Pinpoint the cell where the given text exists, returning its (X, Y) midpoint coordinate. 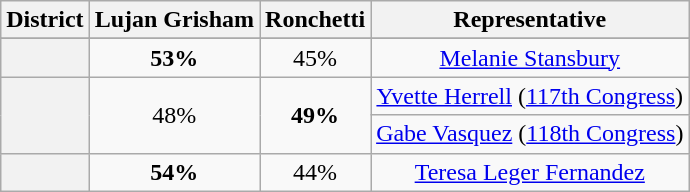
Lujan Grisham (174, 20)
48% (174, 115)
53% (174, 58)
49% (316, 115)
54% (174, 172)
45% (316, 58)
Teresa Leger Fernandez (530, 172)
Gabe Vasquez (118th Congress) (530, 134)
Yvette Herrell (117th Congress) (530, 96)
District (45, 20)
Ronchetti (316, 20)
Representative (530, 20)
44% (316, 172)
Melanie Stansbury (530, 58)
